Determine the [x, y] coordinate at the center of the cell enclosing the given text.  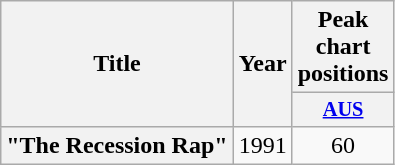
Year [262, 64]
Title [117, 64]
Peak chart positions [343, 47]
60 [343, 145]
1991 [262, 145]
"The Recession Rap" [117, 145]
AUS [343, 110]
